Output the [X, Y] coordinate of the center of the cell containing the given text.  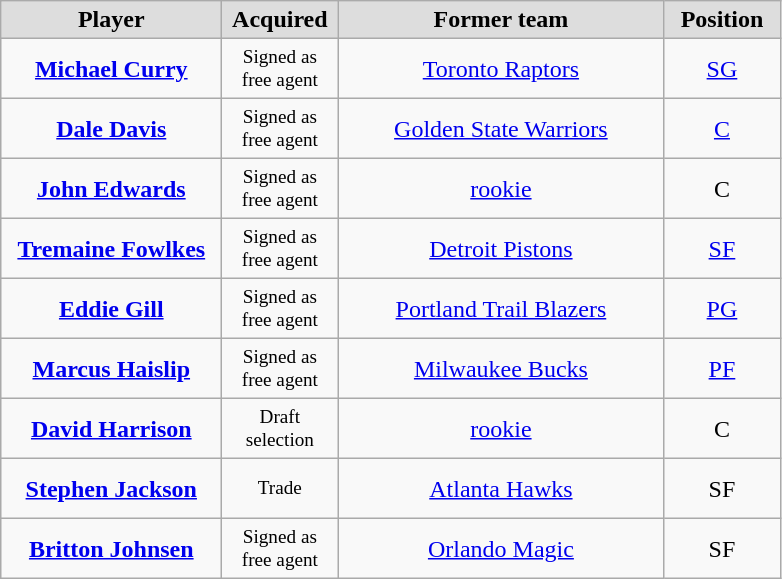
Trade [280, 489]
SG [722, 69]
David Harrison [112, 429]
Draft selection [280, 429]
Player [112, 20]
Marcus Haislip [112, 369]
Milwaukee Bucks [501, 369]
Stephen Jackson [112, 489]
Tremaine Fowlkes [112, 249]
Michael Curry [112, 69]
Atlanta Hawks [501, 489]
Portland Trail Blazers [501, 309]
Britton Johnsen [112, 549]
Detroit Pistons [501, 249]
Orlando Magic [501, 549]
Former team [501, 20]
Golden State Warriors [501, 129]
PG [722, 309]
Dale Davis [112, 129]
Eddie Gill [112, 309]
Position [722, 20]
Toronto Raptors [501, 69]
Acquired [280, 20]
John Edwards [112, 189]
PF [722, 369]
